Locate the cell with the specified text and output its [x, y] center coordinate. 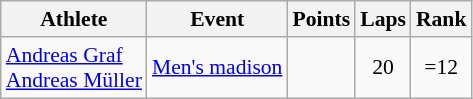
Laps [383, 19]
Men's madison [218, 68]
Event [218, 19]
Andreas GrafAndreas Müller [74, 68]
Rank [442, 19]
Athlete [74, 19]
Points [321, 19]
=12 [442, 68]
20 [383, 68]
